From the cell containing the given text, extract its center point as (X, Y) coordinate. 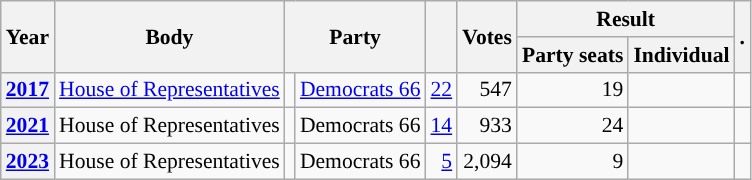
Year (28, 36)
Result (626, 19)
Party (356, 36)
. (742, 36)
14 (442, 126)
5 (442, 162)
2017 (28, 90)
547 (487, 90)
22 (442, 90)
Party seats (572, 55)
2023 (28, 162)
19 (572, 90)
Body (170, 36)
Individual (681, 55)
Votes (487, 36)
24 (572, 126)
933 (487, 126)
2021 (28, 126)
2,094 (487, 162)
9 (572, 162)
